Find where the given text appears and provide that cell's center as [x, y] coordinate. 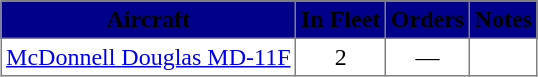
— [428, 57]
2 [341, 57]
McDonnell Douglas MD-11F [148, 57]
Orders [428, 20]
In Fleet [341, 20]
Notes [503, 20]
Aircraft [148, 20]
